Find where the given text appears and provide that cell's center as (x, y) coordinate. 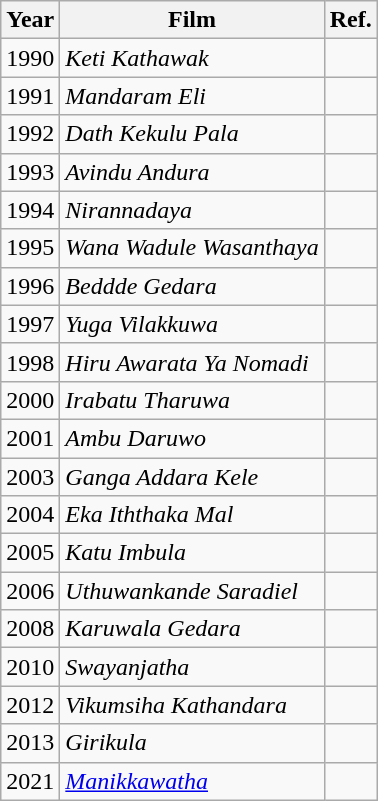
2010 (30, 667)
1994 (30, 210)
Irabatu Tharuwa (192, 400)
Beddde Gedara (192, 286)
2000 (30, 400)
2004 (30, 515)
2003 (30, 477)
Yuga Vilakkuwa (192, 324)
1996 (30, 286)
Karuwala Gedara (192, 629)
Hiru Awarata Ya Nomadi (192, 362)
1990 (30, 58)
1995 (30, 248)
Wana Wadule Wasanthaya (192, 248)
Film (192, 20)
Vikumsiha Kathandara (192, 705)
2021 (30, 781)
1997 (30, 324)
2005 (30, 553)
Avindu Andura (192, 172)
1992 (30, 134)
Keti Kathawak (192, 58)
2013 (30, 743)
Year (30, 20)
2001 (30, 438)
Ref. (350, 20)
2006 (30, 591)
Nirannadaya (192, 210)
2008 (30, 629)
1991 (30, 96)
Katu Imbula (192, 553)
1993 (30, 172)
Uthuwankande Saradiel (192, 591)
1998 (30, 362)
Swayanjatha (192, 667)
Ambu Daruwo (192, 438)
Dath Kekulu Pala (192, 134)
Mandaram Eli (192, 96)
Eka Iththaka Mal (192, 515)
2012 (30, 705)
Girikula (192, 743)
Ganga Addara Kele (192, 477)
Manikkawatha (192, 781)
